Output the [X, Y] coordinate of the center of the cell containing the given text.  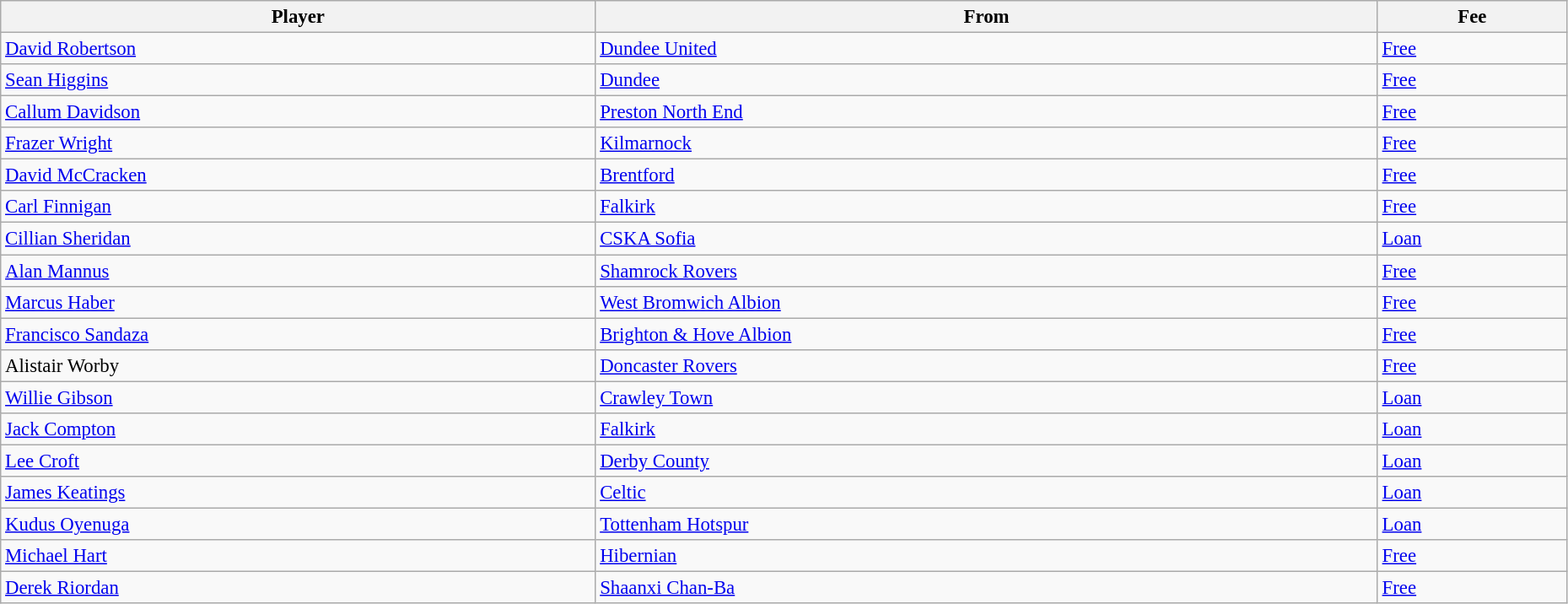
Sean Higgins [299, 80]
Shaanxi Chan-Ba [987, 588]
Crawley Town [987, 397]
Fee [1472, 17]
From [987, 17]
Marcus Haber [299, 302]
David McCracken [299, 175]
Derek Riordan [299, 588]
Frazer Wright [299, 143]
Dundee United [987, 49]
Brentford [987, 175]
West Bromwich Albion [987, 302]
James Keatings [299, 493]
Celtic [987, 493]
David Robertson [299, 49]
Dundee [987, 80]
Alan Mannus [299, 271]
Doncaster Rovers [987, 365]
Carl Finnigan [299, 207]
Preston North End [987, 112]
Brighton & Hove Albion [987, 334]
CSKA Sofia [987, 239]
Shamrock Rovers [987, 271]
Tottenham Hotspur [987, 524]
Michael Hart [299, 556]
Alistair Worby [299, 365]
Player [299, 17]
Francisco Sandaza [299, 334]
Callum Davidson [299, 112]
Willie Gibson [299, 397]
Hibernian [987, 556]
Kilmarnock [987, 143]
Lee Croft [299, 461]
Derby County [987, 461]
Cillian Sheridan [299, 239]
Jack Compton [299, 429]
Kudus Oyenuga [299, 524]
